From the cell containing the given text, extract its center point as [x, y] coordinate. 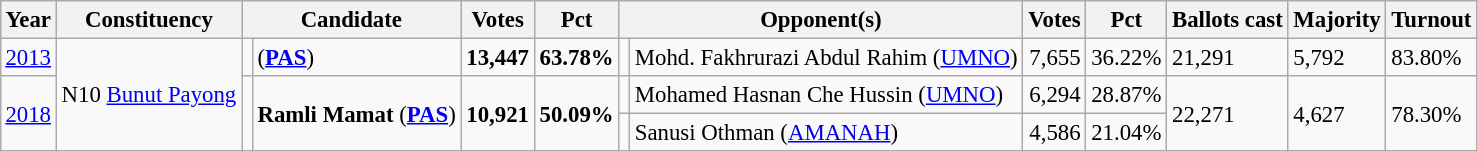
5,792 [1337, 57]
Mohd. Fakhrurazi Abdul Rahim (UMNO) [826, 57]
2013 [28, 57]
13,447 [498, 57]
7,655 [1054, 57]
83.80% [1432, 57]
Constituency [148, 20]
Majority [1337, 20]
21.04% [1126, 133]
78.30% [1432, 114]
Candidate [352, 20]
Mohamed Hasnan Che Hussin (UMNO) [826, 95]
Turnout [1432, 20]
(PAS) [356, 57]
4,627 [1337, 114]
Sanusi Othman (AMANAH) [826, 133]
63.78% [576, 57]
50.09% [576, 114]
4,586 [1054, 133]
Ballots cast [1228, 20]
Ramli Mamat (PAS) [356, 114]
Opponent(s) [821, 20]
N10 Bunut Payong [148, 94]
10,921 [498, 114]
28.87% [1126, 95]
2018 [28, 114]
Year [28, 20]
21,291 [1228, 57]
36.22% [1126, 57]
6,294 [1054, 95]
22,271 [1228, 114]
